Pinpoint the cell where the given text exists, returning its [X, Y] midpoint coordinate. 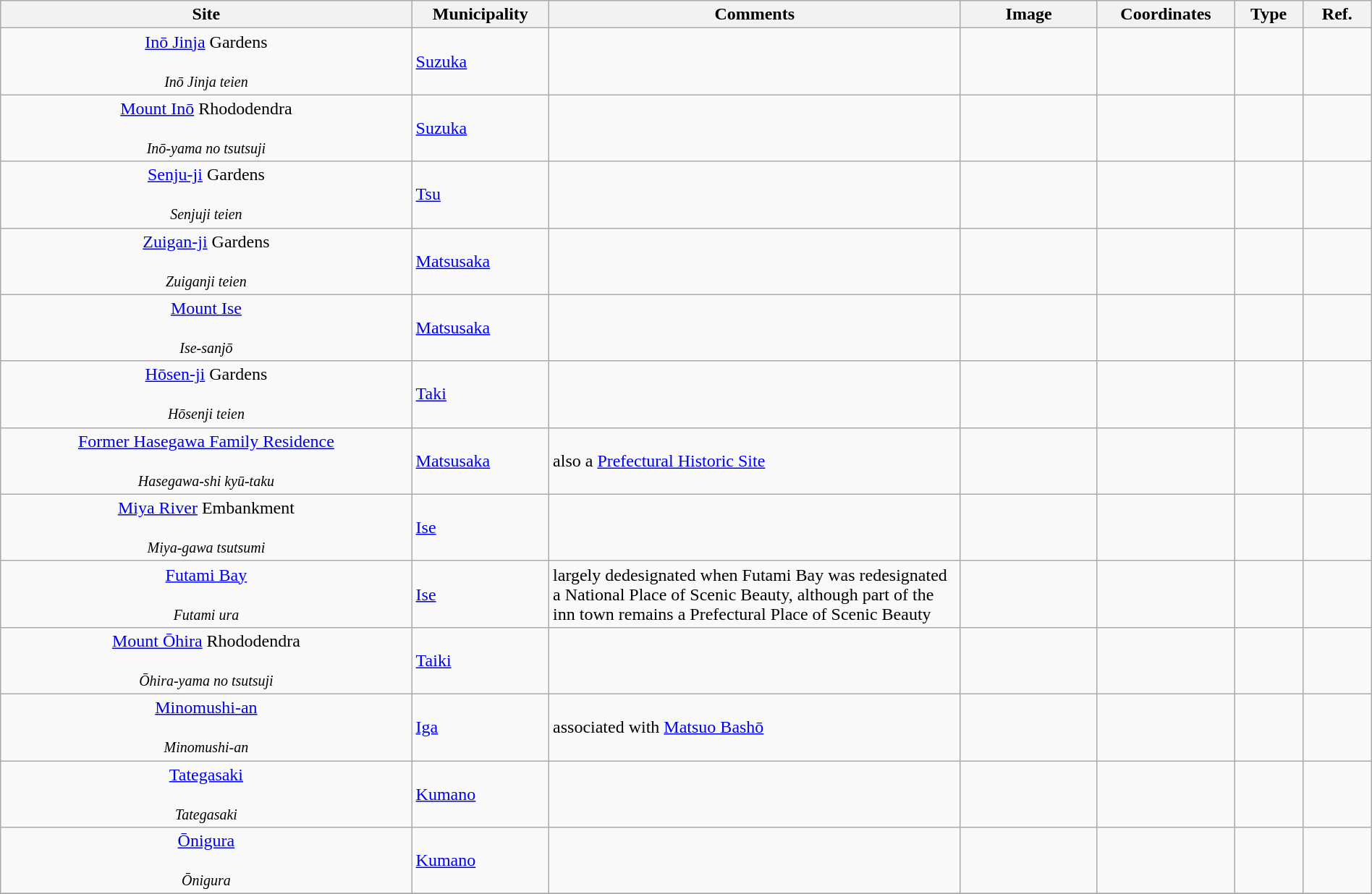
Inō Jinja GardensInō Jinja teien [206, 61]
Hōsen-ji GardensHōsenji teien [206, 394]
also a Prefectural Historic Site [755, 461]
associated with Matsuo Bashō [755, 727]
Mount IseIse-sanjō [206, 328]
Zuigan-ji GardensZuiganji teien [206, 261]
Mount Ōhira RhododendraŌhira-yama no tsutsuji [206, 660]
Miya River EmbankmentMiya-gawa tsutsumi [206, 527]
ŌniguraŌnigura [206, 861]
Taki [480, 394]
Senju-ji GardensSenjuji teien [206, 195]
TategasakiTategasaki [206, 794]
Type [1269, 14]
Site [206, 14]
Tsu [480, 195]
Image [1029, 14]
Ref. [1337, 14]
Minomushi-anMinomushi-an [206, 727]
Taiki [480, 660]
Iga [480, 727]
Futami BayFutami ura [206, 594]
Former Hasegawa Family ResidenceHasegawa-shi kyū-taku [206, 461]
Comments [755, 14]
Coordinates [1165, 14]
Municipality [480, 14]
Mount Inō RhododendraInō-yama no tsutsuji [206, 128]
